Determine the (X, Y) coordinate at the center of the cell enclosing the given text.  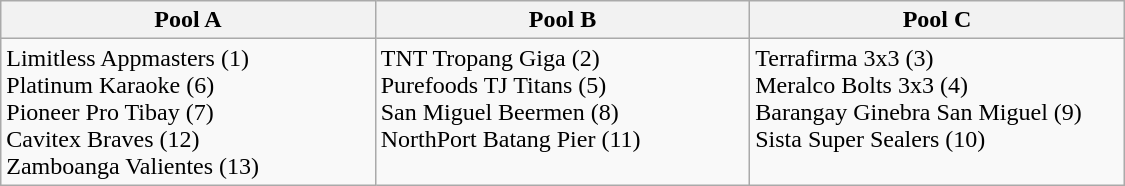
Terrafirma 3x3 (3) Meralco Bolts 3x3 (4) Barangay Ginebra San Miguel (9) Sista Super Sealers (10) (938, 112)
Pool A (188, 20)
Pool C (938, 20)
TNT Tropang Giga (2) Purefoods TJ Titans (5) San Miguel Beermen (8) NorthPort Batang Pier (11) (562, 112)
Pool B (562, 20)
Limitless Appmasters (1) Platinum Karaoke (6) Pioneer Pro Tibay (7) Cavitex Braves (12) Zamboanga Valientes (13) (188, 112)
